Determine the [x, y] coordinate at the center of the cell enclosing the given text.  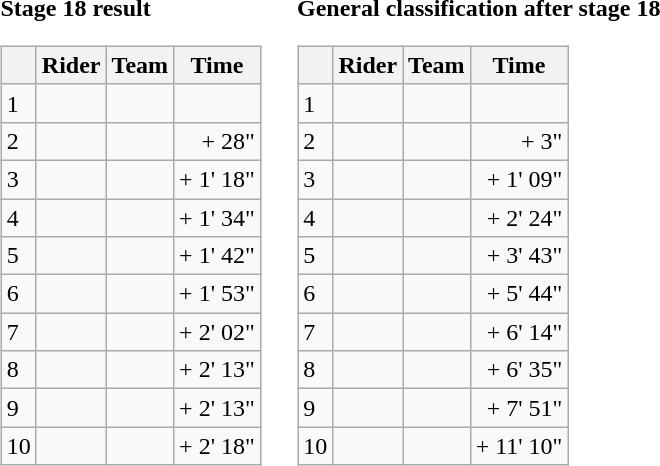
+ 6' 35" [519, 370]
+ 1' 42" [218, 256]
+ 3" [519, 141]
+ 2' 02" [218, 332]
+ 6' 14" [519, 332]
+ 28" [218, 141]
+ 3' 43" [519, 256]
+ 1' 53" [218, 294]
+ 5' 44" [519, 294]
+ 11' 10" [519, 446]
+ 2' 18" [218, 446]
+ 1' 34" [218, 217]
+ 2' 24" [519, 217]
+ 1' 18" [218, 179]
+ 7' 51" [519, 408]
+ 1' 09" [519, 179]
